From the cell containing the given text, extract its center point as [X, Y] coordinate. 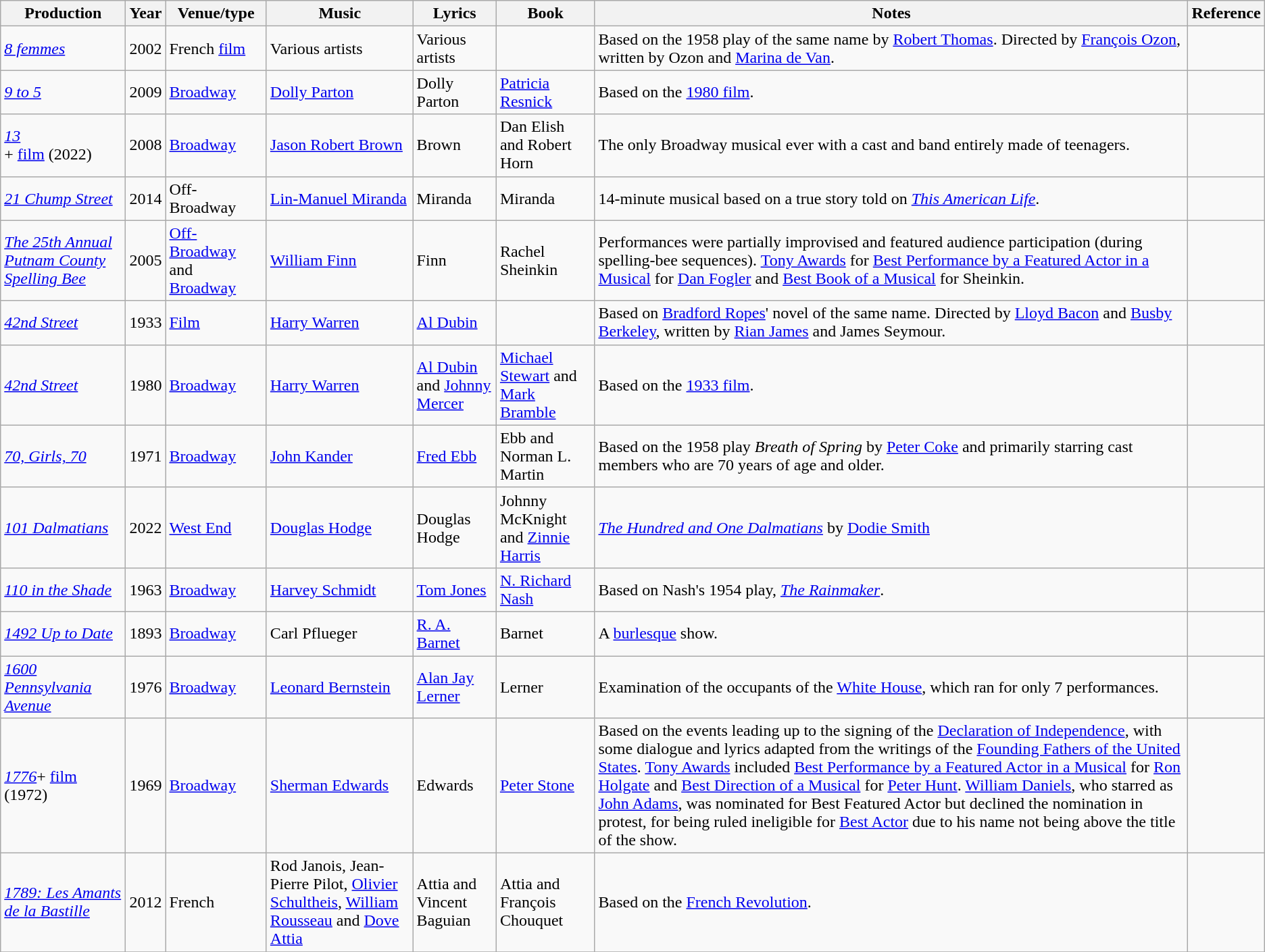
Edwards [454, 786]
Venue/type [216, 14]
9 to 5 [64, 92]
Based on Bradford Ropes' novel of the same name. Directed by Lloyd Bacon and Busby Berkeley, written by Rian James and James Seymour. [891, 323]
Book [545, 14]
1600 Pennsylvania Avenue [64, 686]
Film [216, 323]
1893 [146, 634]
1971 [146, 456]
1492 Up to Date [64, 634]
1776+ film (1972) [64, 786]
Michael Stewart and Mark Bramble [545, 385]
Brown [454, 145]
1789: Les Amants de la Bastille [64, 903]
2012 [146, 903]
John Kander [339, 456]
Carl Pflueger [339, 634]
A burlesque show. [891, 634]
Based on the 1933 film. [891, 385]
Production [64, 14]
Off-Broadway [216, 199]
1976 [146, 686]
1969 [146, 786]
Attia and Vincent Baguian [454, 903]
Rod Janois, Jean-Pierre Pilot, Olivier Schultheis, William Rousseau and Dove Attia [339, 903]
R. A. Barnet [454, 634]
Lyrics [454, 14]
Patricia Resnick [545, 92]
Fred Ebb [454, 456]
Lerner [545, 686]
101 Dalmatians [64, 527]
1980 [146, 385]
8 femmes [64, 49]
Sherman Edwards [339, 786]
Leonard Bernstein [339, 686]
The only Broadway musical ever with a cast and band entirely made of teenagers. [891, 145]
Rachel Sheinkin [545, 261]
Alan Jay Lerner [454, 686]
Al Dubin [454, 323]
The 25th Annual Putnam County Spelling Bee [64, 261]
Tom Jones [454, 589]
Johnny McKnight and Zinnie Harris [545, 527]
N. Richard Nash [545, 589]
1933 [146, 323]
2005 [146, 261]
2002 [146, 49]
14-minute musical based on a true story told on This American Life. [891, 199]
Based on the 1958 play of the same name by Robert Thomas. Directed by François Ozon, written by Ozon and Marina de Van. [891, 49]
French [216, 903]
West End [216, 527]
Peter Stone [545, 786]
Lin-Manuel Miranda [339, 199]
Al Dubin and Johnny Mercer [454, 385]
Year [146, 14]
Attia and François Chouquet [545, 903]
Based on the French Revolution. [891, 903]
2009 [146, 92]
William Finn [339, 261]
Jason Robert Brown [339, 145]
Reference [1226, 14]
Off-Broadway and Broadway [216, 261]
Barnet [545, 634]
70, Girls, 70 [64, 456]
2022 [146, 527]
Dan Elish and Robert Horn [545, 145]
Examination of the occupants of the White House, which ran for only 7 performances. [891, 686]
110 in the Shade [64, 589]
French film [216, 49]
2014 [146, 199]
2008 [146, 145]
13+ film (2022) [64, 145]
Notes [891, 14]
Ebb and Norman L. Martin [545, 456]
Music [339, 14]
Based on the 1980 film. [891, 92]
21 Chump Street [64, 199]
The Hundred and One Dalmatians by Dodie Smith [891, 527]
1963 [146, 589]
Harvey Schmidt [339, 589]
Based on the 1958 play Breath of Spring by Peter Coke and primarily starring cast members who are 70 years of age and older. [891, 456]
Based on Nash's 1954 play, The Rainmaker. [891, 589]
Finn [454, 261]
